From the cell containing the given text, extract its center point as [x, y] coordinate. 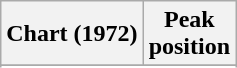
Peakposition [189, 34]
Chart (1972) [72, 34]
